Output the (x, y) coordinate of the center of the cell containing the given text.  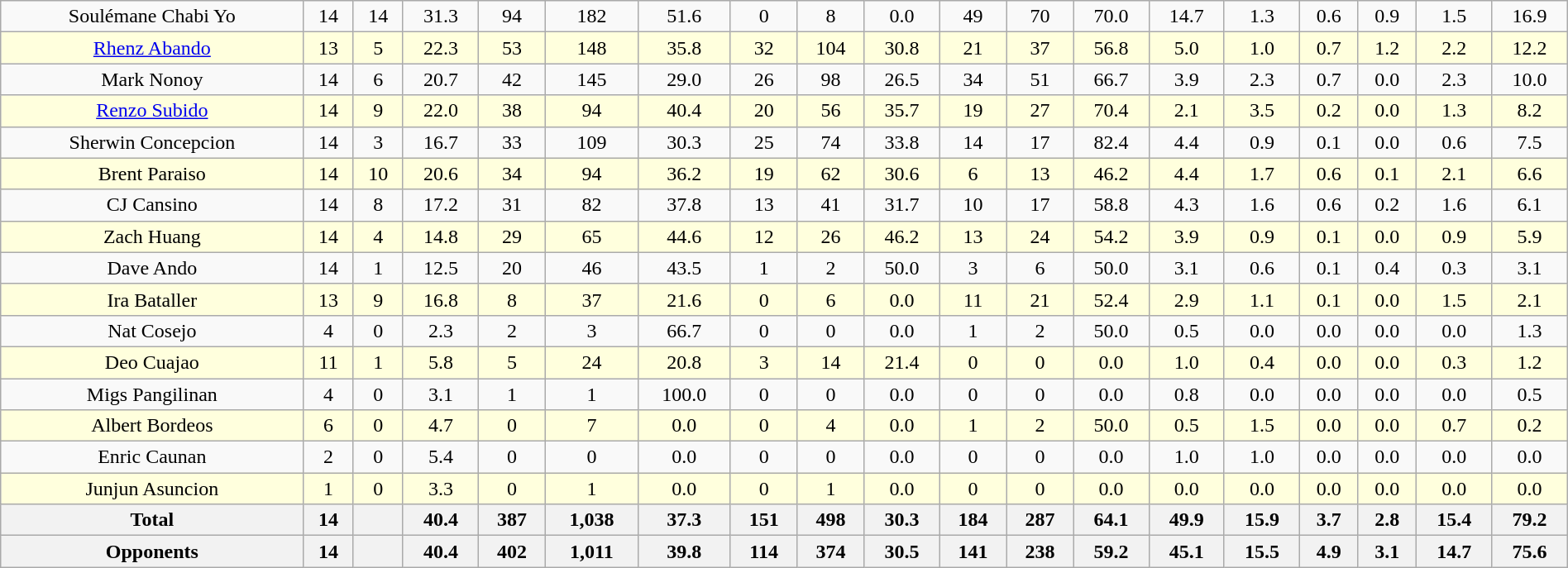
52.4 (1111, 299)
70.4 (1111, 111)
387 (513, 520)
Albert Bordeos (152, 426)
Opponents (152, 551)
402 (513, 551)
12.2 (1530, 48)
45.1 (1186, 551)
82 (592, 205)
2.8 (1388, 520)
16.9 (1530, 17)
25 (764, 142)
30.5 (901, 551)
Total (152, 520)
109 (592, 142)
4.7 (440, 426)
21.4 (901, 362)
Zach Huang (152, 236)
15.5 (1262, 551)
374 (830, 551)
17.2 (440, 205)
Dave Ando (152, 268)
3.5 (1262, 111)
31.7 (901, 205)
62 (830, 174)
6.6 (1530, 174)
75.6 (1530, 551)
79.2 (1530, 520)
58.8 (1111, 205)
238 (1040, 551)
30.6 (901, 174)
27 (1040, 111)
29 (513, 236)
Rhenz Abando (152, 48)
3.3 (440, 489)
2.2 (1454, 48)
184 (973, 520)
16.8 (440, 299)
Nat Cosejo (152, 331)
Enric Caunan (152, 457)
70 (1040, 17)
31 (513, 205)
1.7 (1262, 174)
5.9 (1530, 236)
4.3 (1186, 205)
56.8 (1111, 48)
53 (513, 48)
49 (973, 17)
141 (973, 551)
Soulémane Chabi Yo (152, 17)
2.9 (1186, 299)
21.6 (684, 299)
29.0 (684, 79)
20.7 (440, 79)
20.8 (684, 362)
31.3 (440, 17)
35.7 (901, 111)
12.5 (440, 268)
15.9 (1262, 520)
114 (764, 551)
4.9 (1330, 551)
8.2 (1530, 111)
44.6 (684, 236)
Renzo Subido (152, 111)
56 (830, 111)
104 (830, 48)
Migs Pangilinan (152, 394)
35.8 (684, 48)
22.0 (440, 111)
5.4 (440, 457)
148 (592, 48)
7.5 (1530, 142)
10.0 (1530, 79)
46 (592, 268)
Junjun Asuncion (152, 489)
39.8 (684, 551)
32 (764, 48)
182 (592, 17)
5.8 (440, 362)
33.8 (901, 142)
22.3 (440, 48)
41 (830, 205)
64.1 (1111, 520)
3.7 (1330, 520)
6.1 (1530, 205)
65 (592, 236)
98 (830, 79)
36.2 (684, 174)
37.8 (684, 205)
CJ Cansino (152, 205)
151 (764, 520)
43.5 (684, 268)
74 (830, 142)
Brent Paraiso (152, 174)
100.0 (684, 394)
5.0 (1186, 48)
Deo Cuajao (152, 362)
51.6 (684, 17)
1,038 (592, 520)
82.4 (1111, 142)
38 (513, 111)
1,011 (592, 551)
12 (764, 236)
42 (513, 79)
20.6 (440, 174)
Ira Bataller (152, 299)
287 (1040, 520)
16.7 (440, 142)
49.9 (1186, 520)
0.8 (1186, 394)
51 (1040, 79)
33 (513, 142)
498 (830, 520)
15.4 (1454, 520)
26.5 (901, 79)
7 (592, 426)
Mark Nonoy (152, 79)
Sherwin Concepcion (152, 142)
1.1 (1262, 299)
14.8 (440, 236)
54.2 (1111, 236)
59.2 (1111, 551)
70.0 (1111, 17)
37.3 (684, 520)
30.8 (901, 48)
145 (592, 79)
